Scan for the cell matching the given text and deliver its [x, y] coordinate at center. 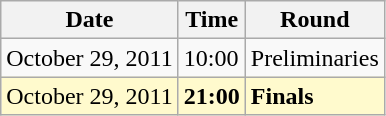
Round [314, 20]
10:00 [212, 58]
Date [90, 20]
Finals [314, 96]
Time [212, 20]
Preliminaries [314, 58]
21:00 [212, 96]
